Determine the (X, Y) coordinate at the center of the cell enclosing the given text.  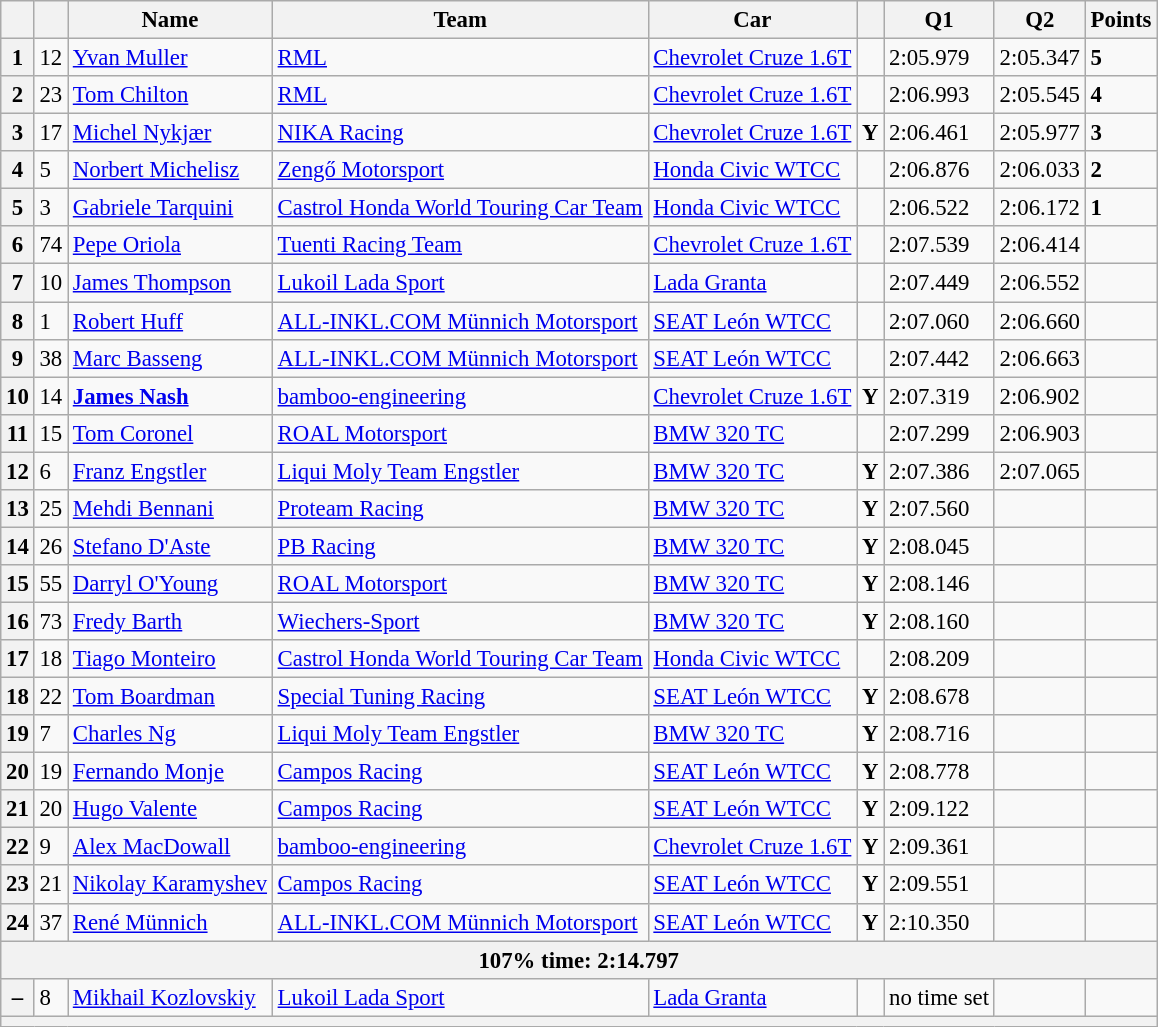
Darryl O'Young (170, 584)
37 (50, 922)
2:06.993 (940, 95)
Name (170, 20)
2:06.172 (1040, 208)
2:07.442 (940, 358)
Car (752, 20)
Fredy Barth (170, 621)
2:06.663 (1040, 358)
2:05.979 (940, 58)
Tom Boardman (170, 697)
25 (50, 509)
René Münnich (170, 922)
Gabriele Tarquini (170, 208)
Mikhail Kozlovskiy (170, 997)
2:08.045 (940, 546)
Pepe Oriola (170, 245)
Nikolay Karamyshev (170, 885)
2:06.876 (940, 170)
73 (50, 621)
– (18, 997)
2:08.146 (940, 584)
Michel Nykjær (170, 133)
Q1 (940, 20)
74 (50, 245)
11 (18, 433)
2:07.539 (940, 245)
26 (50, 546)
2:06.033 (1040, 170)
24 (18, 922)
2:06.461 (940, 133)
James Thompson (170, 283)
Marc Basseng (170, 358)
Stefano D'Aste (170, 546)
2:08.209 (940, 659)
Charles Ng (170, 734)
2:07.319 (940, 396)
Special Tuning Racing (460, 697)
Zengő Motorsport (460, 170)
Alex MacDowall (170, 847)
Q2 (1040, 20)
2:09.551 (940, 885)
Proteam Racing (460, 509)
Franz Engstler (170, 471)
Norbert Michelisz (170, 170)
2:07.299 (940, 433)
2:06.660 (1040, 321)
2:06.414 (1040, 245)
2:05.977 (1040, 133)
13 (18, 509)
Robert Huff (170, 321)
2:06.522 (940, 208)
2:08.160 (940, 621)
2:06.902 (1040, 396)
Points (1120, 20)
Wiechers-Sport (460, 621)
2:07.449 (940, 283)
Hugo Valente (170, 809)
2:06.903 (1040, 433)
Tom Chilton (170, 95)
Yvan Muller (170, 58)
16 (18, 621)
NIKA Racing (460, 133)
Tom Coronel (170, 433)
2:09.361 (940, 847)
Fernando Monje (170, 772)
2:08.716 (940, 734)
2:07.065 (1040, 471)
Mehdi Bennani (170, 509)
2:09.122 (940, 809)
no time set (940, 997)
2:08.678 (940, 697)
2:07.560 (940, 509)
38 (50, 358)
2:08.778 (940, 772)
2:05.545 (1040, 95)
2:05.347 (1040, 58)
55 (50, 584)
Tiago Monteiro (170, 659)
Tuenti Racing Team (460, 245)
107% time: 2:14.797 (579, 960)
Team (460, 20)
PB Racing (460, 546)
2:06.552 (1040, 283)
2:10.350 (940, 922)
2:07.386 (940, 471)
James Nash (170, 396)
2:07.060 (940, 321)
